Identify which cell holds the provided text, then report its (X, Y) central coordinate. 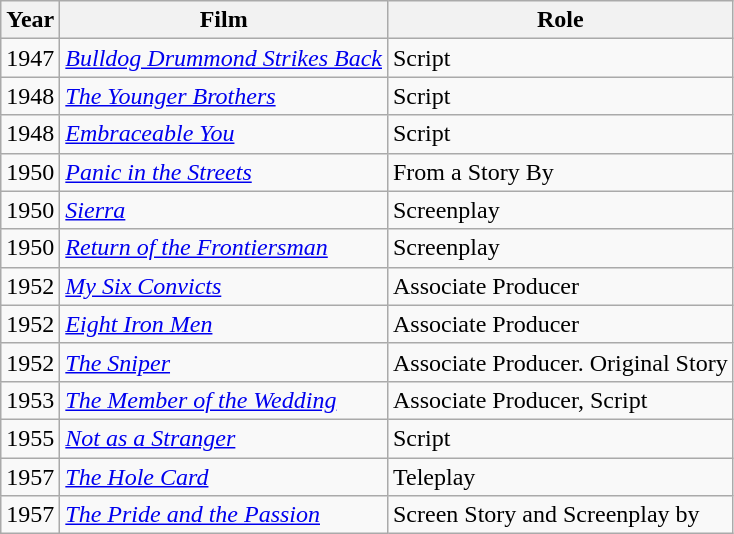
Panic in the Streets (224, 172)
Film (224, 20)
From a Story By (560, 172)
Associate Producer, Script (560, 400)
Role (560, 20)
The Member of the Wedding (224, 400)
Associate Producer. Original Story (560, 362)
Embraceable You (224, 134)
1955 (30, 438)
Year (30, 20)
My Six Convicts (224, 286)
Screen Story and Screenplay by (560, 515)
Return of the Frontiersman (224, 248)
The Hole Card (224, 477)
Not as a Stranger (224, 438)
Eight Iron Men (224, 324)
Teleplay (560, 477)
The Pride and the Passion (224, 515)
1947 (30, 58)
Bulldog Drummond Strikes Back (224, 58)
1953 (30, 400)
The Sniper (224, 362)
Sierra (224, 210)
The Younger Brothers (224, 96)
